Provide the (x, y) coordinate of the cell's center where the given text is located.  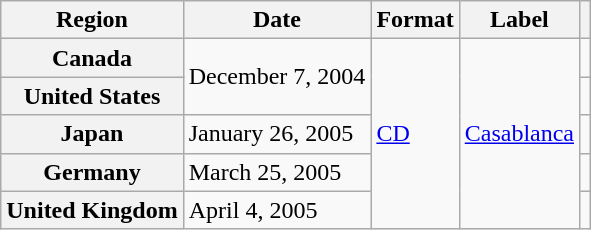
December 7, 2004 (277, 77)
United Kingdom (92, 210)
Region (92, 20)
Japan (92, 134)
April 4, 2005 (277, 210)
CD (415, 134)
March 25, 2005 (277, 172)
Germany (92, 172)
United States (92, 96)
Label (519, 20)
January 26, 2005 (277, 134)
Format (415, 20)
Canada (92, 58)
Date (277, 20)
Casablanca (519, 134)
